Return the (x, y) coordinate for the center point of the cell that contains the specified text.  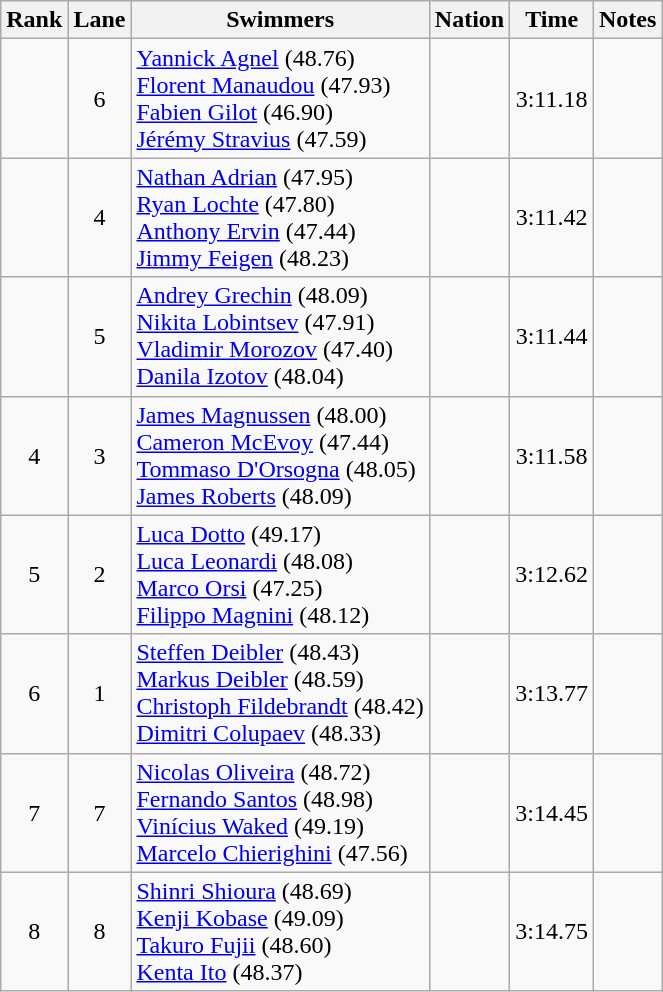
3:11.42 (552, 218)
3:12.62 (552, 574)
3:11.18 (552, 98)
Luca Dotto (49.17)Luca Leonardi (48.08)Marco Orsi (47.25)Filippo Magnini (48.12) (280, 574)
Notes (627, 20)
Rank (34, 20)
3:14.45 (552, 812)
3:13.77 (552, 694)
Steffen Deibler (48.43)Markus Deibler (48.59)Christoph Fildebrandt (48.42)Dimitri Colupaev (48.33) (280, 694)
Yannick Agnel (48.76)Florent Manaudou (47.93)Fabien Gilot (46.90)Jérémy Stravius (47.59) (280, 98)
Lane (100, 20)
2 (100, 574)
Swimmers (280, 20)
Andrey Grechin (48.09)Nikita Lobintsev (47.91)Vladimir Morozov (47.40)Danila Izotov (48.04) (280, 336)
Nation (469, 20)
3 (100, 456)
James Magnussen (48.00)Cameron McEvoy (47.44)Tommaso D'Orsogna (48.05)James Roberts (48.09) (280, 456)
Nicolas Oliveira (48.72)Fernando Santos (48.98)Vinícius Waked (49.19)Marcelo Chierighini (47.56) (280, 812)
Shinri Shioura (48.69)Kenji Kobase (49.09)Takuro Fujii (48.60)Kenta Ito (48.37) (280, 932)
Time (552, 20)
1 (100, 694)
Nathan Adrian (47.95)Ryan Lochte (47.80)Anthony Ervin (47.44)Jimmy Feigen (48.23) (280, 218)
3:11.58 (552, 456)
3:11.44 (552, 336)
3:14.75 (552, 932)
